For the text-containing cell, return its midpoint in [X, Y] coordinate format. 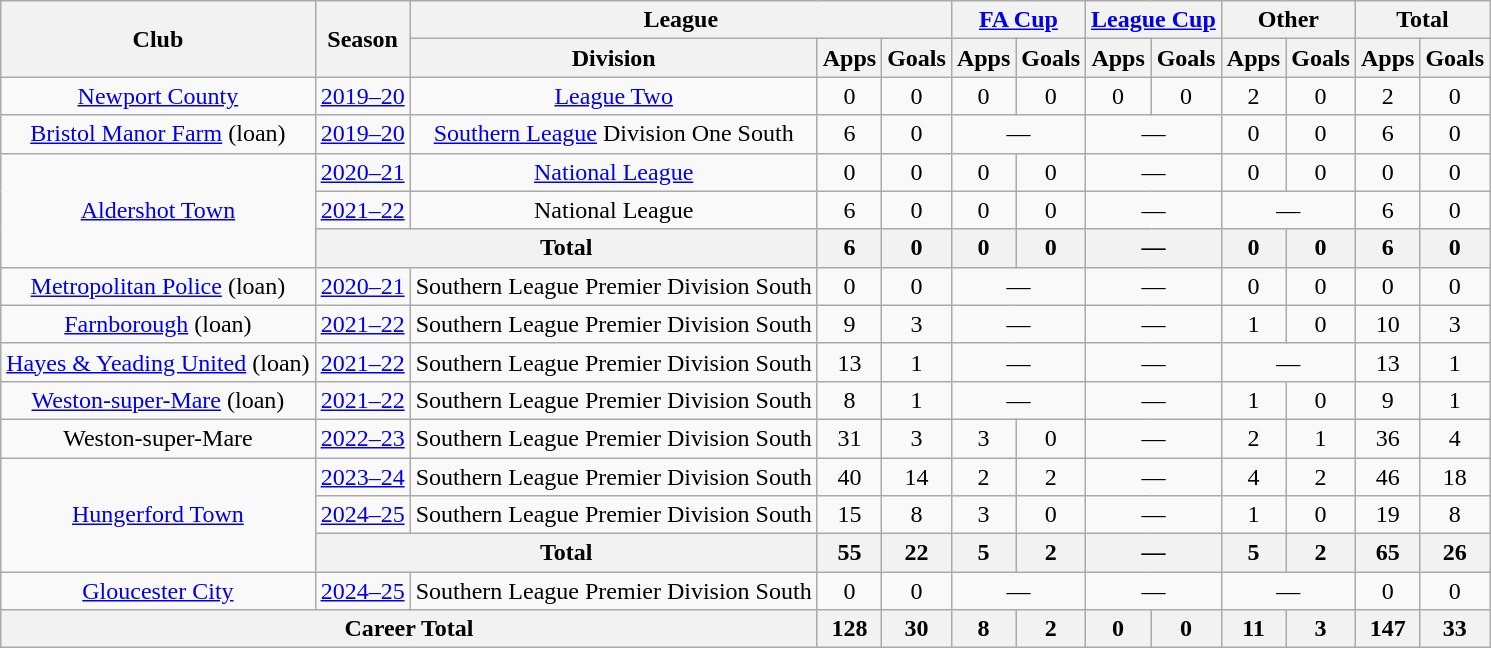
33 [1455, 629]
Weston-super-Mare (loan) [158, 400]
Metropolitan Police (loan) [158, 286]
Farnborough (loan) [158, 324]
36 [1387, 438]
Newport County [158, 96]
Aldershot Town [158, 210]
14 [917, 477]
Career Total [409, 629]
2023–24 [362, 477]
League Two [614, 96]
Weston-super-Mare [158, 438]
Southern League Division One South [614, 134]
10 [1387, 324]
FA Cup [1018, 20]
128 [849, 629]
19 [1387, 515]
65 [1387, 553]
22 [917, 553]
31 [849, 438]
Bristol Manor Farm (loan) [158, 134]
30 [917, 629]
Season [362, 39]
18 [1455, 477]
55 [849, 553]
Division [614, 58]
Gloucester City [158, 591]
2022–23 [362, 438]
40 [849, 477]
26 [1455, 553]
Hayes & Yeading United (loan) [158, 362]
Other [1288, 20]
147 [1387, 629]
League Cup [1154, 20]
15 [849, 515]
46 [1387, 477]
Club [158, 39]
Hungerford Town [158, 515]
League [680, 20]
11 [1253, 629]
